Scan for the cell matching the given text and deliver its [X, Y] coordinate at center. 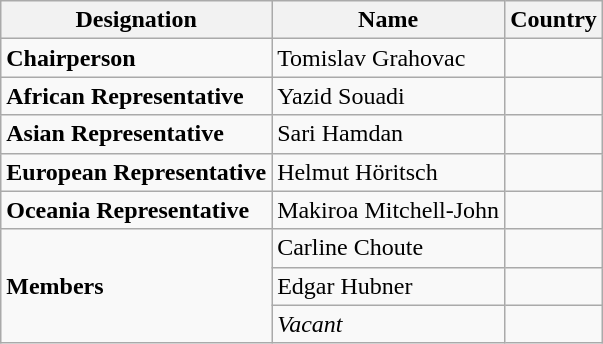
Designation [136, 20]
Oceania Representative [136, 210]
Vacant [388, 324]
Chairperson [136, 58]
African Representative [136, 96]
Makiroa Mitchell-John [388, 210]
Name [388, 20]
Asian Representative [136, 134]
Tomislav Grahovac [388, 58]
Members [136, 286]
Yazid Souadi [388, 96]
Edgar Hubner [388, 286]
Carline Choute [388, 248]
European Representative [136, 172]
Helmut Höritsch [388, 172]
Sari Hamdan [388, 134]
Country [554, 20]
